Provide the [X, Y] coordinate of the cell's center where the given text is located.  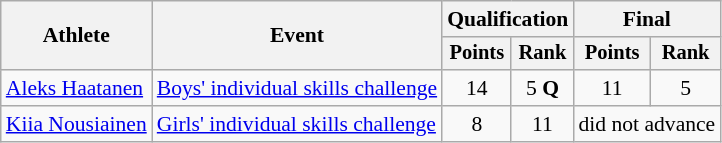
Kiia Nousiainen [76, 124]
Qualification [508, 19]
8 [476, 124]
did not advance [646, 124]
Athlete [76, 36]
14 [476, 88]
Aleks Haatanen [76, 88]
Final [646, 19]
5 Q [542, 88]
Event [297, 36]
Boys' individual skills challenge [297, 88]
5 [686, 88]
Girls' individual skills challenge [297, 124]
